Identify which cell holds the provided text, then report its [X, Y] central coordinate. 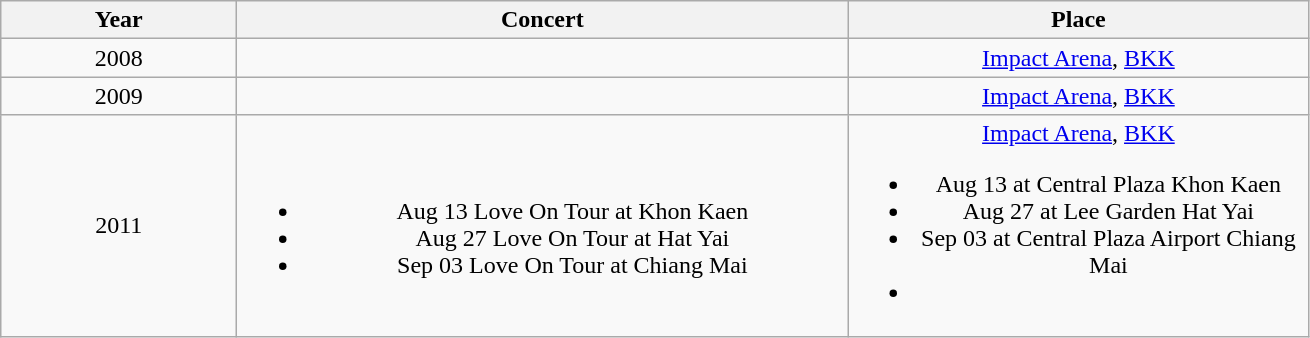
2009 [119, 96]
Impact Arena, BKKAug 13 at Central Plaza Khon KaenAug 27 at Lee Garden Hat YaiSep 03 at Central Plaza Airport Chiang Mai [1078, 226]
Aug 13 Love On Tour at Khon KaenAug 27 Love On Tour at Hat YaiSep 03 Love On Tour at Chiang Mai [542, 226]
Place [1078, 20]
Year [119, 20]
Concert [542, 20]
2011 [119, 226]
2008 [119, 58]
